Scan for the cell matching the given text and deliver its (X, Y) coordinate at center. 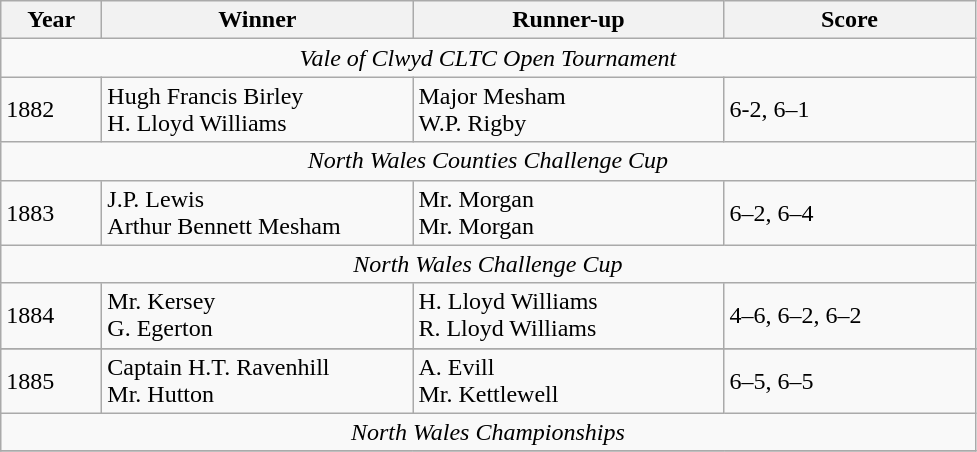
Mr. Kersey G. Egerton (258, 316)
6–2, 6–4 (850, 212)
Vale of Clwyd CLTC Open Tournament (488, 58)
1885 (52, 380)
North Wales Championships (488, 432)
Major Mesham W.P. Rigby (568, 110)
North Wales Challenge Cup (488, 264)
North Wales Counties Challenge Cup (488, 161)
H. Lloyd WilliamsR. Lloyd Williams (568, 316)
Year (52, 20)
Runner-up (568, 20)
Score (850, 20)
Winner (258, 20)
1882 (52, 110)
Captain H.T. Ravenhill Mr. Hutton (258, 380)
A. Evill Mr. Kettlewell (568, 380)
1883 (52, 212)
6–5, 6–5 (850, 380)
Hugh Francis Birley H. Lloyd Williams (258, 110)
4–6, 6–2, 6–2 (850, 316)
1884 (52, 316)
6-2, 6–1 (850, 110)
J.P. Lewis Arthur Bennett Mesham (258, 212)
Mr. Morgan Mr. Morgan (568, 212)
